Find where the given text appears and provide that cell's center as [x, y] coordinate. 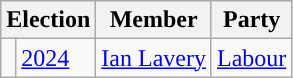
Party [251, 20]
2024 [56, 58]
Member [154, 20]
Election [48, 20]
Labour [251, 58]
Ian Lavery [154, 58]
